Determine the (x, y) coordinate at the center of the cell enclosing the given text.  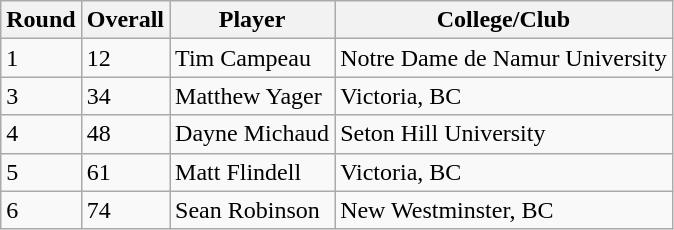
Player (252, 20)
Round (41, 20)
34 (125, 96)
6 (41, 210)
61 (125, 172)
12 (125, 58)
4 (41, 134)
College/Club (504, 20)
74 (125, 210)
Tim Campeau (252, 58)
New Westminster, BC (504, 210)
3 (41, 96)
1 (41, 58)
Sean Robinson (252, 210)
5 (41, 172)
Overall (125, 20)
Matt Flindell (252, 172)
Notre Dame de Namur University (504, 58)
Matthew Yager (252, 96)
Seton Hill University (504, 134)
Dayne Michaud (252, 134)
48 (125, 134)
